Locate the cell with the specified text and output its (X, Y) center coordinate. 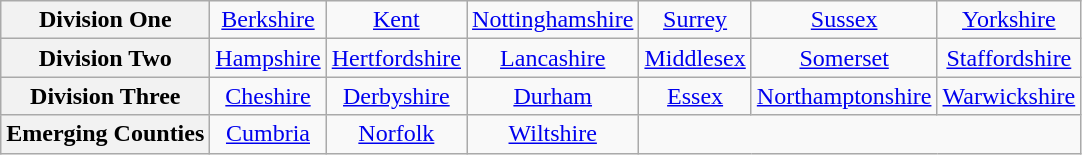
Emerging Counties (106, 134)
Cheshire (268, 96)
Wiltshire (553, 134)
Nottinghamshire (553, 20)
Berkshire (268, 20)
Lancashire (553, 58)
Kent (396, 20)
Hampshire (268, 58)
Norfolk (396, 134)
Northamptonshire (844, 96)
Sussex (844, 20)
Yorkshire (1009, 20)
Hertfordshire (396, 58)
Division One (106, 20)
Derbyshire (396, 96)
Division Three (106, 96)
Cumbria (268, 134)
Division Two (106, 58)
Warwickshire (1009, 96)
Essex (695, 96)
Somerset (844, 58)
Middlesex (695, 58)
Staffordshire (1009, 58)
Surrey (695, 20)
Durham (553, 96)
